Provide the (X, Y) coordinate of the cell's center where the given text is located.  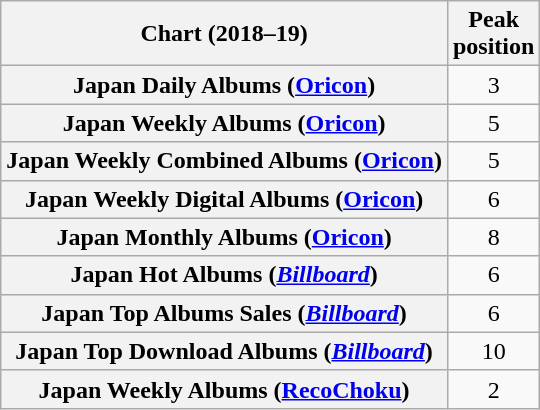
Japan Weekly Albums (RecoChoku) (224, 389)
Japan Weekly Digital Albums (Oricon) (224, 199)
2 (493, 389)
3 (493, 85)
Japan Weekly Albums (Oricon) (224, 123)
Japan Weekly Combined Albums (Oricon) (224, 161)
Japan Top Albums Sales (Billboard) (224, 313)
8 (493, 237)
Japan Monthly Albums (Oricon) (224, 237)
Chart (2018–19) (224, 34)
Peakposition (493, 34)
Japan Daily Albums (Oricon) (224, 85)
Japan Hot Albums (Billboard) (224, 275)
Japan Top Download Albums (Billboard) (224, 351)
10 (493, 351)
